Capture the cell that displays the provided text and extract its [X, Y] central coordinate. 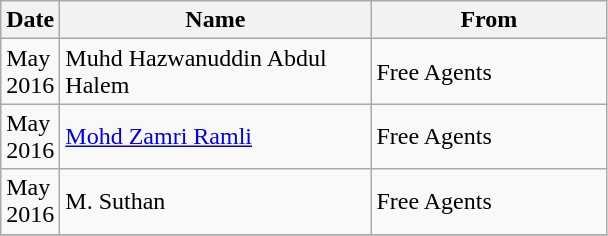
M. Suthan [216, 202]
From [489, 20]
Mohd Zamri Ramli [216, 136]
Date [30, 20]
Name [216, 20]
Muhd Hazwanuddin Abdul Halem [216, 72]
